Determine the [X, Y] coordinate at the center of the cell enclosing the given text.  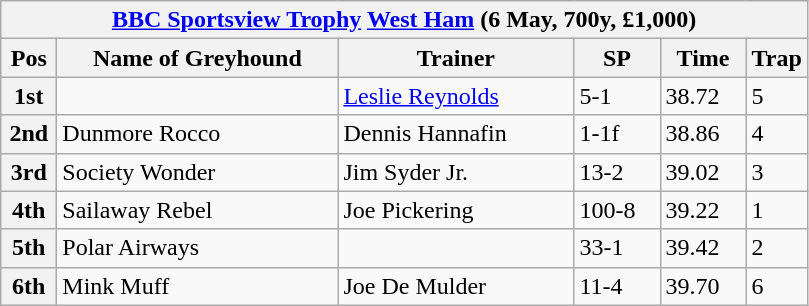
3rd [29, 172]
Time [703, 58]
100-8 [617, 210]
5-1 [617, 96]
Joe De Mulder [456, 286]
Dunmore Rocco [198, 134]
39.02 [703, 172]
33-1 [617, 248]
2nd [29, 134]
1st [29, 96]
39.70 [703, 286]
4th [29, 210]
SP [617, 58]
Jim Syder Jr. [456, 172]
39.22 [703, 210]
Sailaway Rebel [198, 210]
5 [776, 96]
Name of Greyhound [198, 58]
6th [29, 286]
Leslie Reynolds [456, 96]
Mink Muff [198, 286]
BBC Sportsview Trophy West Ham (6 May, 700y, £1,000) [404, 20]
5th [29, 248]
1-1f [617, 134]
Pos [29, 58]
13-2 [617, 172]
Polar Airways [198, 248]
6 [776, 286]
Joe Pickering [456, 210]
2 [776, 248]
Trainer [456, 58]
39.42 [703, 248]
11-4 [617, 286]
38.72 [703, 96]
38.86 [703, 134]
3 [776, 172]
1 [776, 210]
Society Wonder [198, 172]
Trap [776, 58]
Dennis Hannafin [456, 134]
4 [776, 134]
